Find where the given text appears and provide that cell's center as [x, y] coordinate. 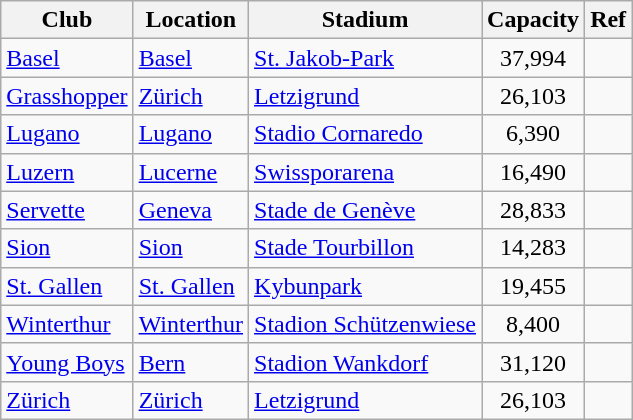
Club [67, 20]
Location [190, 20]
37,994 [534, 58]
Ref [608, 20]
28,833 [534, 210]
Stadium [366, 20]
Young Boys [67, 362]
Stade de Genève [366, 210]
16,490 [534, 172]
Lucerne [190, 172]
Stadion Wankdorf [366, 362]
Geneva [190, 210]
Capacity [534, 20]
6,390 [534, 134]
14,283 [534, 248]
19,455 [534, 286]
St. Jakob-Park [366, 58]
31,120 [534, 362]
Kybunpark [366, 286]
Grasshopper [67, 96]
Bern [190, 362]
8,400 [534, 324]
Stade Tourbillon [366, 248]
Servette [67, 210]
Luzern [67, 172]
Swissporarena [366, 172]
Stadio Cornaredo [366, 134]
Stadion Schützenwiese [366, 324]
